Determine the (X, Y) coordinate at the center of the cell enclosing the given text.  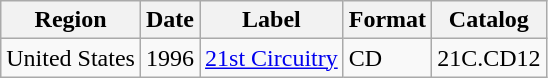
21st Circuitry (272, 58)
CD (387, 58)
21C.CD12 (489, 58)
Format (387, 20)
Region (71, 20)
United States (71, 58)
Date (170, 20)
Catalog (489, 20)
Label (272, 20)
1996 (170, 58)
